From the cell containing the given text, extract its center point as [x, y] coordinate. 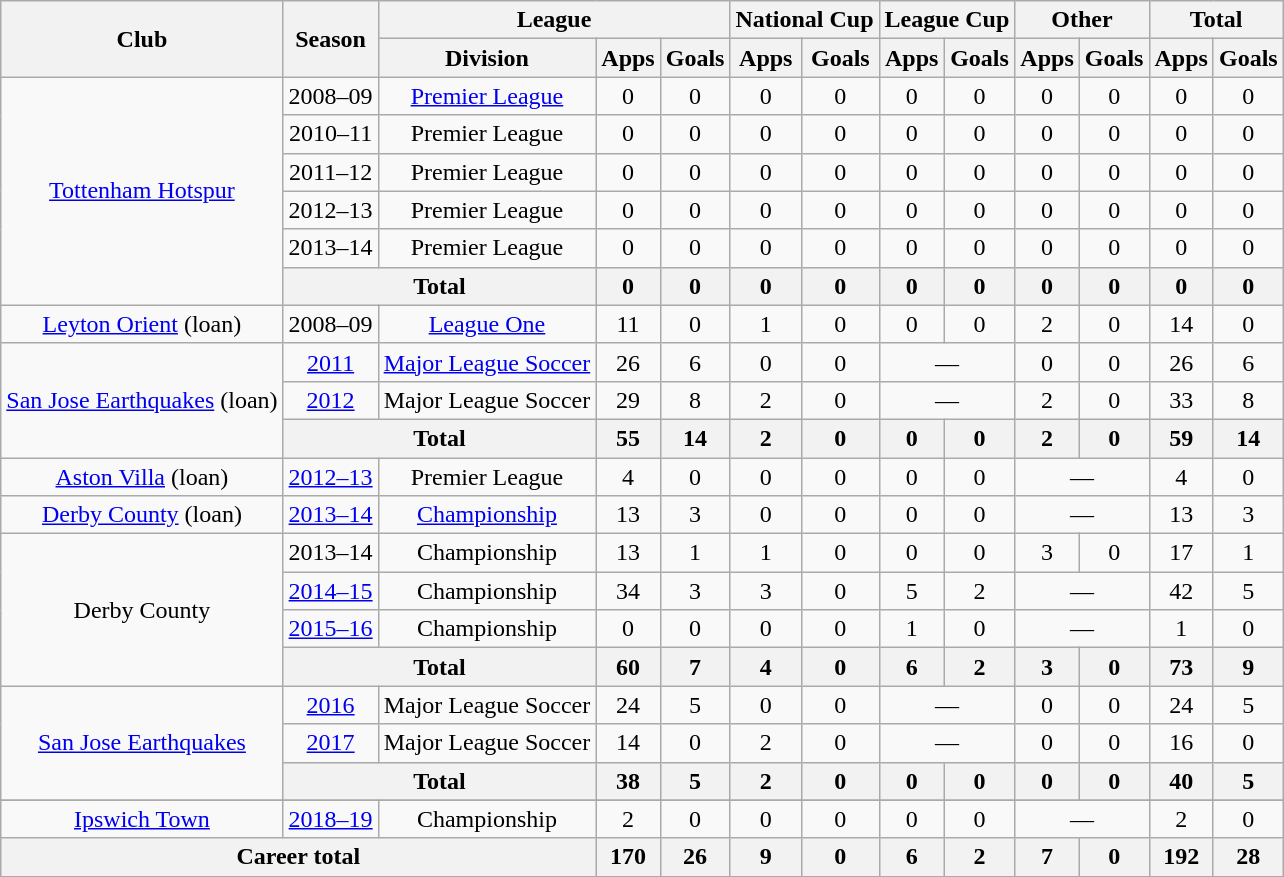
San Jose Earthquakes [142, 743]
San Jose Earthquakes (loan) [142, 400]
40 [1181, 781]
38 [628, 781]
42 [1181, 591]
170 [628, 857]
2017 [330, 743]
League One [487, 324]
33 [1181, 400]
National Cup [804, 20]
29 [628, 400]
Season [330, 39]
Aston Villa (loan) [142, 477]
11 [628, 324]
2015–16 [330, 629]
Club [142, 39]
Derby County [142, 610]
28 [1248, 857]
55 [628, 438]
2010–11 [330, 134]
2018–19 [330, 819]
Division [487, 58]
73 [1181, 667]
2011 [330, 362]
2014–15 [330, 591]
Derby County (loan) [142, 515]
60 [628, 667]
34 [628, 591]
League [554, 20]
2016 [330, 705]
16 [1181, 743]
Ipswich Town [142, 819]
2011–12 [330, 172]
17 [1181, 553]
Tottenham Hotspur [142, 191]
Other [1082, 20]
Career total [298, 857]
2012 [330, 400]
League Cup [947, 20]
Leyton Orient (loan) [142, 324]
59 [1181, 438]
192 [1181, 857]
